Identify which cell holds the provided text, then report its [x, y] central coordinate. 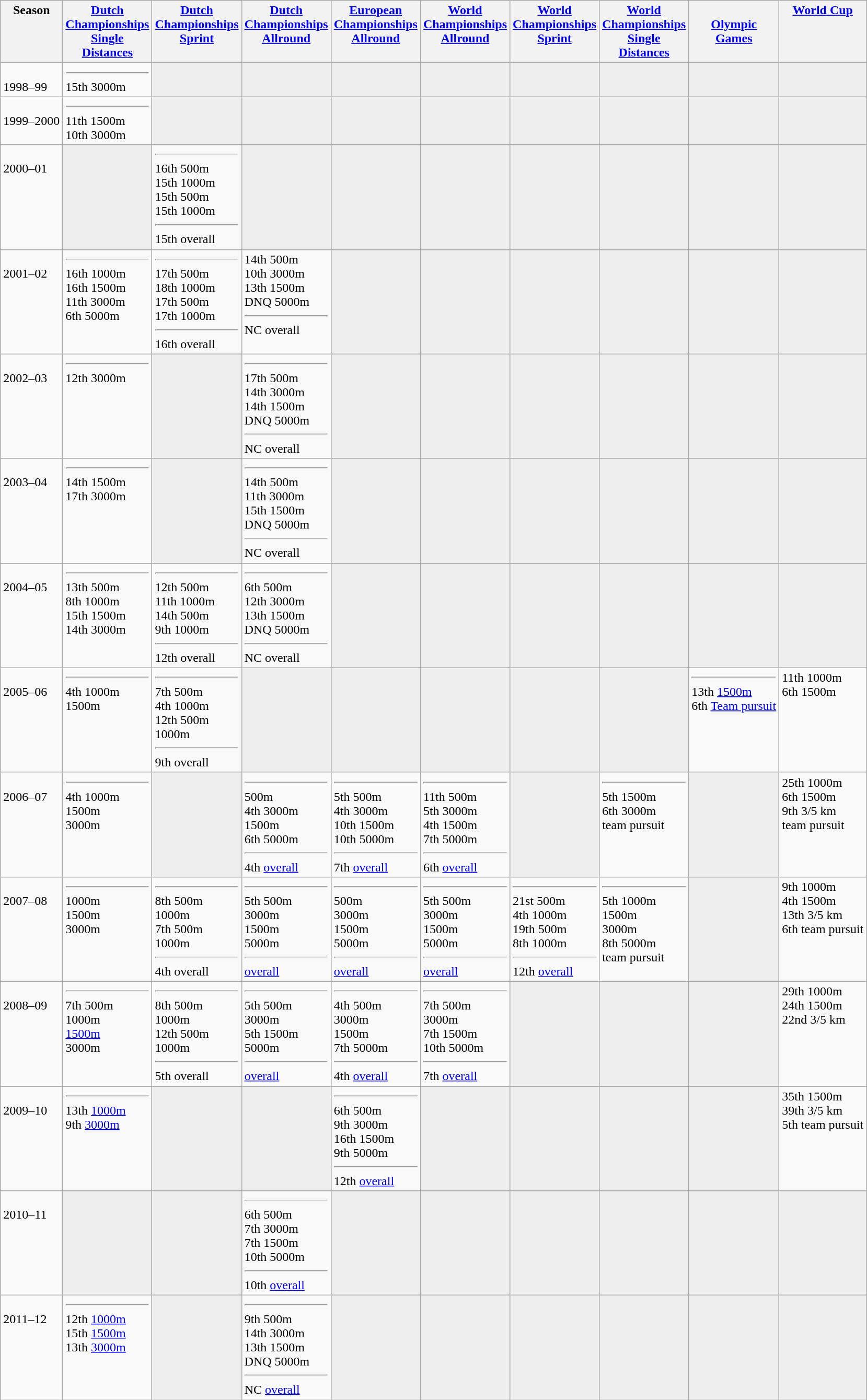
14th 500m 10th 3000m 13th 1500m DNQ 5000m NC overall [286, 302]
13th 1000m 9th 3000m [108, 1139]
World Championships Allround [465, 31]
4th 1000m 1500m [108, 720]
5th 500m 3000m 5th 1500m 5000m overall [286, 1034]
2011–12 [31, 1348]
16th 500m 15th 1000m 15th 500m 15th 1000m 15th overall [196, 197]
16th 1000m 16th 1500m 11th 3000m 6th 5000m [108, 302]
2007–08 [31, 929]
500m 4th 3000m 1500m 6th 5000m 4th overall [286, 824]
4th 500m 3000m 1500m 7th 5000m 4th overall [375, 1034]
2006–07 [31, 824]
Olympic Games [734, 31]
6th 500m 9th 3000m 16th 1500m 9th 5000m 12th overall [375, 1139]
Dutch Championships Sprint [196, 31]
13th 1500m 6th Team pursuit [734, 720]
7th 500m 1000m 1500m 3000m [108, 1034]
2010–11 [31, 1243]
15th 3000m [108, 79]
World Championships Single Distances [644, 31]
2003–04 [31, 511]
11th 1000m 6th 1500m [823, 720]
World Championships Sprint [555, 31]
7th 500m 4th 1000m 12th 500m 1000m 9th overall [196, 720]
7th 500m 3000m 7th 1500m 10th 5000m 7th overall [465, 1034]
12th 500m 11th 1000m 14th 500m 9th 1000m 12th overall [196, 615]
2008–09 [31, 1034]
500m 3000m 1500m 5000m overall [375, 929]
1999–2000 [31, 121]
29th 1000m 24th 1500m 22nd 3/5 km [823, 1034]
8th 500m 1000m 12th 500m 1000m 5th overall [196, 1034]
Season [31, 31]
4th 1000m 1500m 3000m [108, 824]
European Championships Allround [375, 31]
17th 500m 14th 3000m 14th 1500m DNQ 5000m NC overall [286, 406]
25th 1000m 6th 1500m 9th 3/5 km team pursuit [823, 824]
6th 500m 7th 3000m 7th 1500m 10th 5000m 10th overall [286, 1243]
2002–03 [31, 406]
2001–02 [31, 302]
5th 1000m 1500m 3000m 8th 5000m team pursuit [644, 929]
35th 1500m 39th 3/5 km 5th team pursuit [823, 1139]
2009–10 [31, 1139]
9th 1000m 4th 1500m 13th 3/5 km 6th team pursuit [823, 929]
12th 3000m [108, 406]
14th 500m 11th 3000m 15th 1500m DNQ 5000m NC overall [286, 511]
5th 500m 4th 3000m 10th 1500m 10th 5000m 7th overall [375, 824]
6th 500m 12th 3000m 13th 1500m DNQ 5000m NC overall [286, 615]
Dutch Championships Single Distances [108, 31]
8th 500m 1000m 7th 500m 1000m 4th overall [196, 929]
2004–05 [31, 615]
1000m 1500m 3000m [108, 929]
14th 1500m 17th 3000m [108, 511]
2000–01 [31, 197]
21st 500m 4th 1000m 19th 500m 8th 1000m 12th overall [555, 929]
11th 1500m 10th 3000m [108, 121]
2005–06 [31, 720]
9th 500m 14th 3000m 13th 1500m DNQ 5000m NC overall [286, 1348]
17th 500m 18th 1000m 17th 500m 17th 1000m 16th overall [196, 302]
13th 500m 8th 1000m 15th 1500m 14th 3000m [108, 615]
Dutch Championships Allround [286, 31]
World Cup [823, 31]
12th 1000m 15th 1500m 13th 3000m [108, 1348]
5th 1500m 6th 3000m team pursuit [644, 824]
11th 500m 5th 3000m 4th 1500m 7th 5000m 6th overall [465, 824]
1998–99 [31, 79]
